Search for the cell housing the specified text and yield its [X, Y] center coordinate. 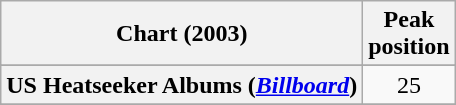
Chart (2003) [182, 34]
US Heatseeker Albums (Billboard) [182, 85]
25 [409, 85]
Peak position [409, 34]
